Pinpoint the cell where the given text exists, returning its (X, Y) midpoint coordinate. 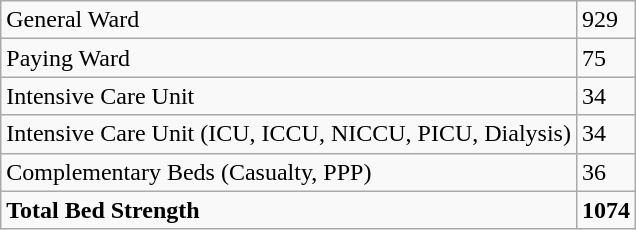
Total Bed Strength (289, 210)
1074 (606, 210)
Complementary Beds (Casualty, PPP) (289, 172)
General Ward (289, 20)
75 (606, 58)
Intensive Care Unit (289, 96)
Paying Ward (289, 58)
929 (606, 20)
36 (606, 172)
Intensive Care Unit (ICU, ICCU, NICCU, PICU, Dialysis) (289, 134)
